Extract the (x, y) coordinate from the center of the cell holding the provided text.  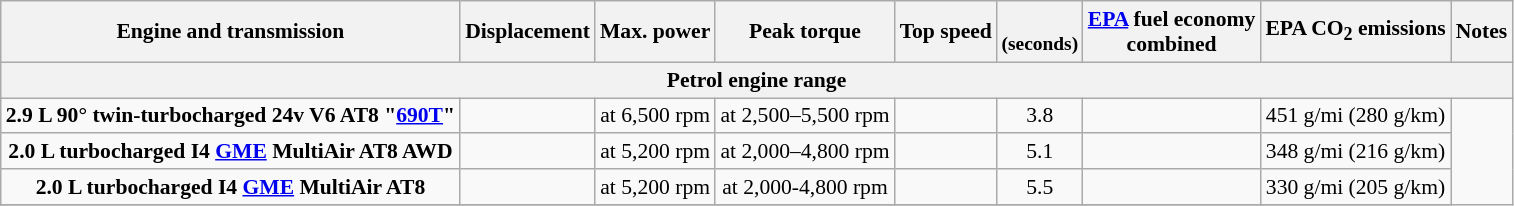
at 2,000–4,800 rpm (804, 152)
2.0 L turbocharged I4 GME MultiAir AT8 AWD (230, 152)
Petrol engine range (757, 80)
5.5 (1040, 187)
Engine and transmission (230, 32)
348 g/mi (216 g/km) (1355, 152)
2.0 L turbocharged I4 GME MultiAir AT8 (230, 187)
2.9 L 90° twin-turbocharged 24v V6 AT8 "690T" (230, 116)
at 6,500 rpm (655, 116)
Notes (1482, 32)
EPA fuel economycombined (1172, 32)
(seconds) (1040, 32)
Max. power (655, 32)
Top speed (946, 32)
at 2,500–5,500 rpm (804, 116)
at 2,000-4,800 rpm (804, 187)
EPA CO2 emissions (1355, 32)
451 g/mi (280 g/km) (1355, 116)
330 g/mi (205 g/km) (1355, 187)
5.1 (1040, 152)
3.8 (1040, 116)
Displacement (528, 32)
Peak torque (804, 32)
